Find where the given text appears and provide that cell's center as (X, Y) coordinate. 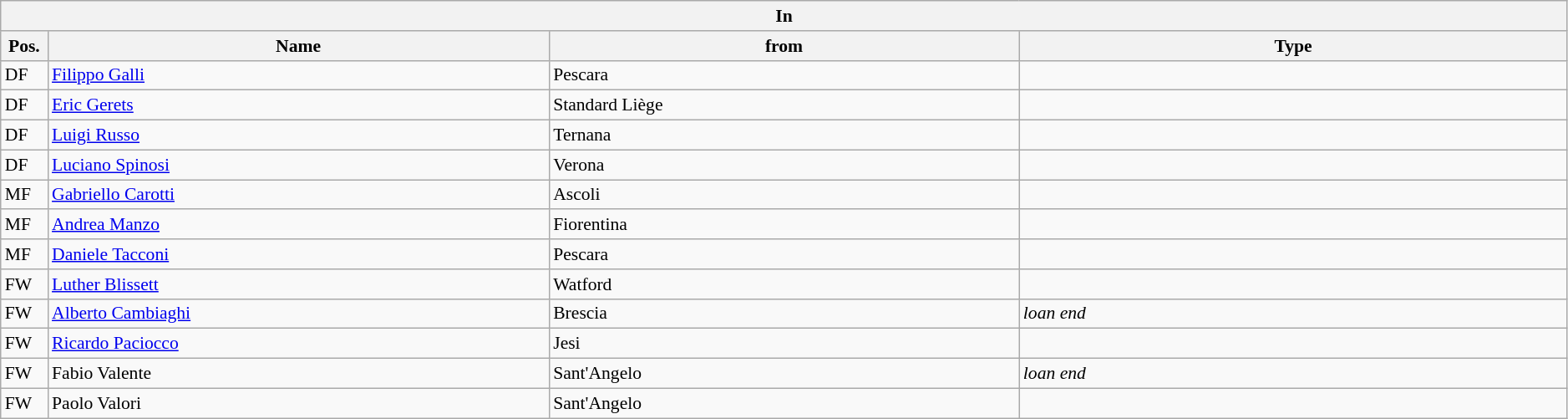
Luciano Spinosi (298, 165)
Luigi Russo (298, 135)
Alberto Cambiaghi (298, 314)
Verona (784, 165)
Watford (784, 284)
Ternana (784, 135)
Paolo Valori (298, 403)
Type (1293, 46)
Fiorentina (784, 225)
Luther Blissett (298, 284)
Daniele Tacconi (298, 254)
Standard Liège (784, 105)
Pos. (24, 46)
Eric Gerets (298, 105)
from (784, 46)
In (784, 16)
Brescia (784, 314)
Filippo Galli (298, 75)
Ricardo Paciocco (298, 344)
Fabio Valente (298, 374)
Jesi (784, 344)
Name (298, 46)
Andrea Manzo (298, 225)
Ascoli (784, 195)
Gabriello Carotti (298, 195)
